Return the [X, Y] coordinate for the center point of the cell that contains the specified text.  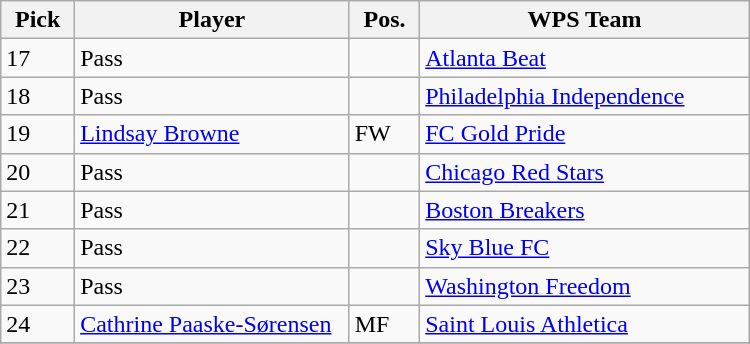
Washington Freedom [585, 286]
22 [38, 248]
Lindsay Browne [212, 134]
Saint Louis Athletica [585, 324]
FW [384, 134]
19 [38, 134]
23 [38, 286]
WPS Team [585, 20]
Sky Blue FC [585, 248]
MF [384, 324]
18 [38, 96]
Player [212, 20]
24 [38, 324]
Chicago Red Stars [585, 172]
Boston Breakers [585, 210]
Philadelphia Independence [585, 96]
Pos. [384, 20]
17 [38, 58]
FC Gold Pride [585, 134]
20 [38, 172]
Pick [38, 20]
Atlanta Beat [585, 58]
Cathrine Paaske-Sørensen [212, 324]
21 [38, 210]
